Provide the [x, y] coordinate of the cell's center where the given text is located.  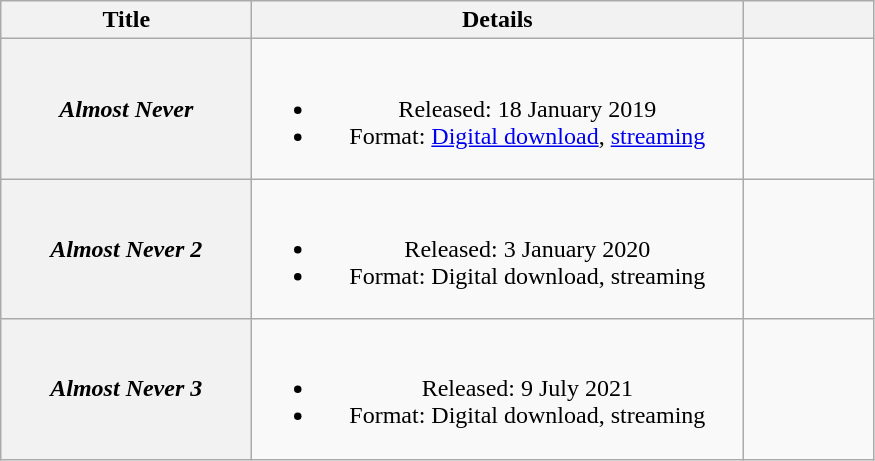
Released: 9 July 2021Format: Digital download, streaming [498, 389]
Almost Never 2 [126, 249]
Almost Never [126, 109]
Released: 18 January 2019Format: Digital download, streaming [498, 109]
Released: 3 January 2020Format: Digital download, streaming [498, 249]
Almost Never 3 [126, 389]
Details [498, 20]
Title [126, 20]
